Find where the given text appears and provide that cell's center as [x, y] coordinate. 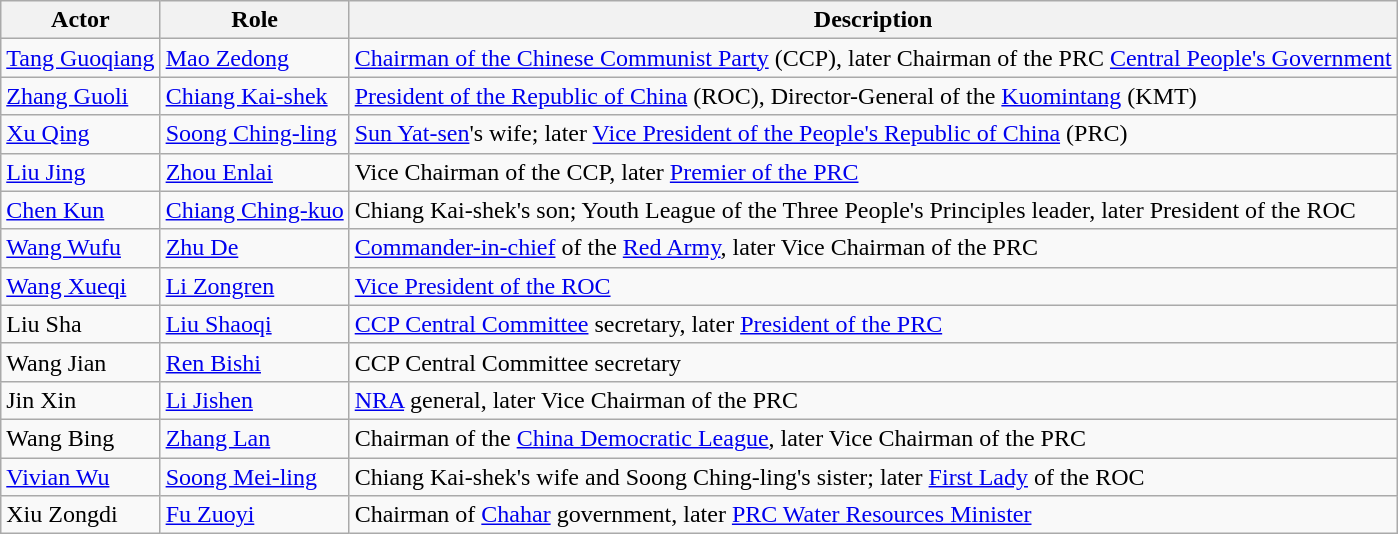
Wang Jian [80, 362]
Chiang Kai-shek [254, 96]
Soong Ching-ling [254, 134]
Chairman of Chahar government, later PRC Water Resources Minister [873, 515]
Mao Zedong [254, 58]
Xu Qing [80, 134]
Chen Kun [80, 210]
Vivian Wu [80, 477]
Li Zongren [254, 286]
Liu Jing [80, 172]
Xiu Zongdi [80, 515]
Wang Wufu [80, 248]
Soong Mei-ling [254, 477]
Zhang Guoli [80, 96]
Fu Zuoyi [254, 515]
CCP Central Committee secretary, later President of the PRC [873, 324]
Ren Bishi [254, 362]
Liu Sha [80, 324]
Commander-in-chief of the Red Army, later Vice Chairman of the PRC [873, 248]
Description [873, 20]
Vice Chairman of the CCP, later Premier of the PRC [873, 172]
Vice President of the ROC [873, 286]
Liu Shaoqi [254, 324]
Sun Yat-sen's wife; later Vice President of the People's Republic of China (PRC) [873, 134]
Wang Xueqi [80, 286]
Role [254, 20]
Chiang Kai-shek's wife and Soong Ching-ling's sister; later First Lady of the ROC [873, 477]
CCP Central Committee secretary [873, 362]
Actor [80, 20]
Zhang Lan [254, 438]
Zhu De [254, 248]
Chairman of the Chinese Communist Party (CCP), later Chairman of the PRC Central People's Government [873, 58]
Chiang Ching-kuo [254, 210]
NRA general, later Vice Chairman of the PRC [873, 400]
Chairman of the China Democratic League, later Vice Chairman of the PRC [873, 438]
Wang Bing [80, 438]
President of the Republic of China (ROC), Director-General of the Kuomintang (KMT) [873, 96]
Jin Xin [80, 400]
Chiang Kai-shek's son; Youth League of the Three People's Principles leader, later President of the ROC [873, 210]
Zhou Enlai [254, 172]
Li Jishen [254, 400]
Tang Guoqiang [80, 58]
